Determine the (x, y) coordinate at the center of the cell enclosing the given text.  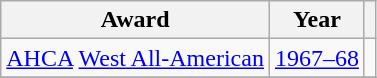
1967–68 (316, 58)
AHCA West All-American (136, 58)
Year (316, 20)
Award (136, 20)
